Find where the given text appears and provide that cell's center as [x, y] coordinate. 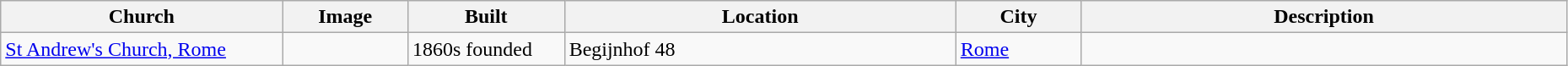
Begijnhof 48 [760, 49]
1860s founded [486, 49]
Description [1324, 17]
Church [142, 17]
Rome [1019, 49]
Location [760, 17]
City [1019, 17]
Built [486, 17]
St Andrew's Church, Rome [142, 49]
Image [346, 17]
